Output the (X, Y) coordinate of the center of the cell containing the given text.  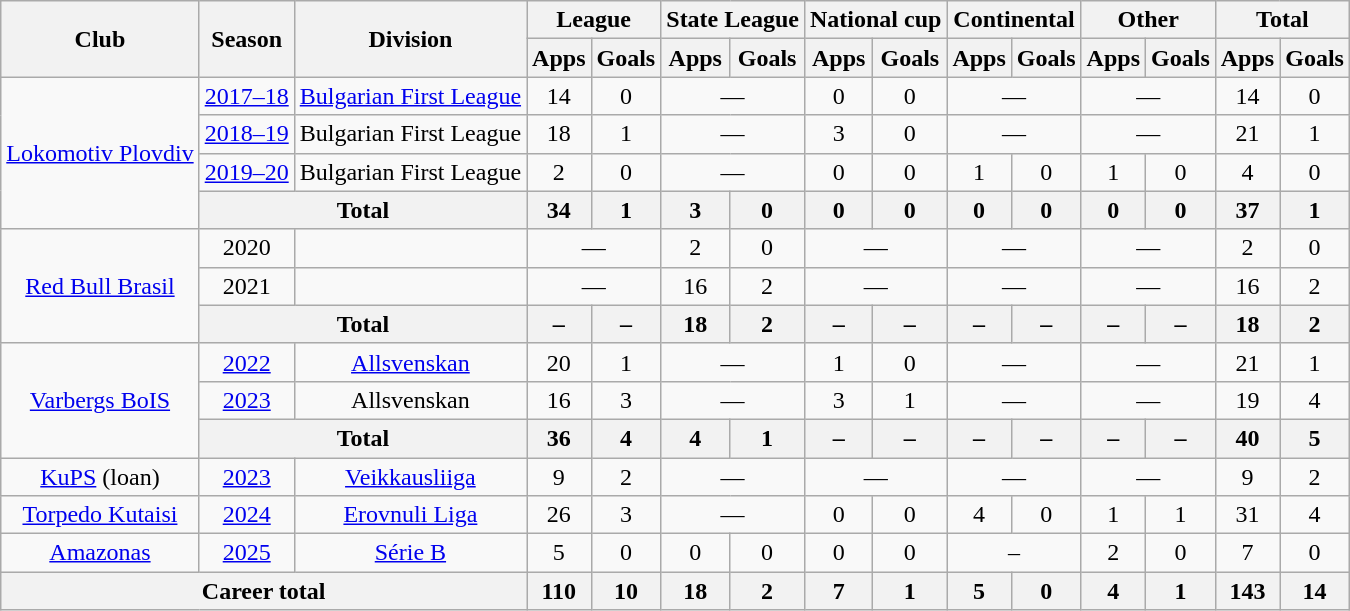
Amazonas (100, 553)
Varbergs BoIS (100, 400)
143 (1247, 591)
19 (1247, 400)
36 (559, 438)
Red Bull Brasil (100, 286)
Other (1148, 20)
2019–20 (246, 172)
KuPS (loan) (100, 477)
40 (1247, 438)
Season (246, 39)
Erovnuli Liga (410, 515)
2022 (246, 362)
2024 (246, 515)
20 (559, 362)
110 (559, 591)
2020 (246, 248)
National cup (875, 20)
Série B (410, 553)
10 (626, 591)
League (594, 20)
2018–19 (246, 134)
Lokomotiv Plovdiv (100, 153)
Torpedo Kutaisi (100, 515)
Division (410, 39)
State League (733, 20)
Continental (1014, 20)
Career total (264, 591)
2017–18 (246, 96)
2021 (246, 286)
26 (559, 515)
Veikkausliiga (410, 477)
34 (559, 210)
Club (100, 39)
37 (1247, 210)
2025 (246, 553)
31 (1247, 515)
